From the cell containing the given text, extract its center point as [X, Y] coordinate. 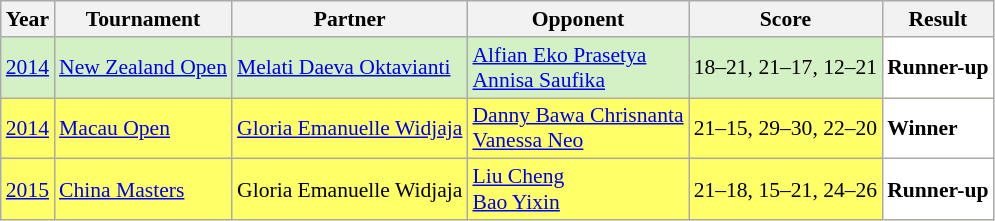
Danny Bawa Chrisnanta Vanessa Neo [578, 128]
Result [938, 19]
Winner [938, 128]
China Masters [143, 190]
21–18, 15–21, 24–26 [786, 190]
Macau Open [143, 128]
Partner [350, 19]
New Zealand Open [143, 68]
18–21, 21–17, 12–21 [786, 68]
Tournament [143, 19]
Year [28, 19]
Alfian Eko Prasetya Annisa Saufika [578, 68]
21–15, 29–30, 22–20 [786, 128]
Opponent [578, 19]
Score [786, 19]
Liu Cheng Bao Yixin [578, 190]
2015 [28, 190]
Melati Daeva Oktavianti [350, 68]
